Determine the [X, Y] coordinate at the center of the cell enclosing the given text.  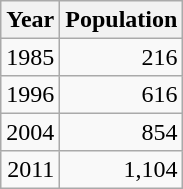
616 [122, 94]
1985 [30, 56]
854 [122, 132]
216 [122, 56]
Population [122, 20]
Year [30, 20]
1,104 [122, 170]
2004 [30, 132]
2011 [30, 170]
1996 [30, 94]
